Detect which cell encompasses the target text, then output its (X, Y) center coordinate. 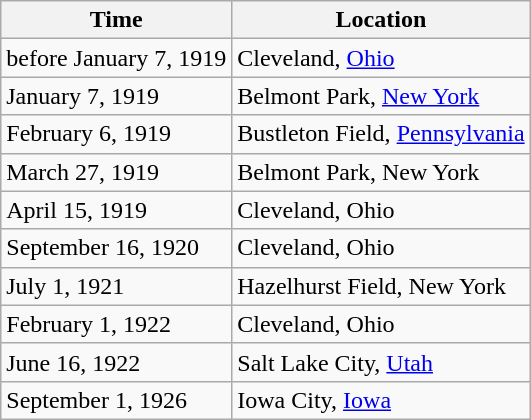
January 7, 1919 (116, 96)
September 1, 1926 (116, 400)
Bustleton Field, Pennsylvania (381, 134)
Iowa City, Iowa (381, 400)
September 16, 1920 (116, 248)
before January 7, 1919 (116, 58)
April 15, 1919 (116, 210)
March 27, 1919 (116, 172)
Salt Lake City, Utah (381, 362)
July 1, 1921 (116, 286)
February 1, 1922 (116, 324)
June 16, 1922 (116, 362)
Time (116, 20)
Hazelhurst Field, New York (381, 286)
Location (381, 20)
February 6, 1919 (116, 134)
